Return (X, Y) of the center of cell containing provided text 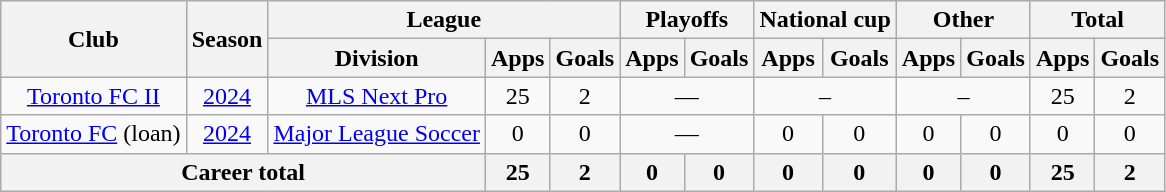
Division (377, 58)
Toronto FC (loan) (94, 134)
Major League Soccer (377, 134)
Season (227, 39)
Playoffs (687, 20)
Career total (244, 172)
Other (963, 20)
National cup (825, 20)
Club (94, 39)
Total (1097, 20)
MLS Next Pro (377, 96)
Toronto FC II (94, 96)
League (444, 20)
